Return the [X, Y] coordinate for the center point of the cell that contains the specified text.  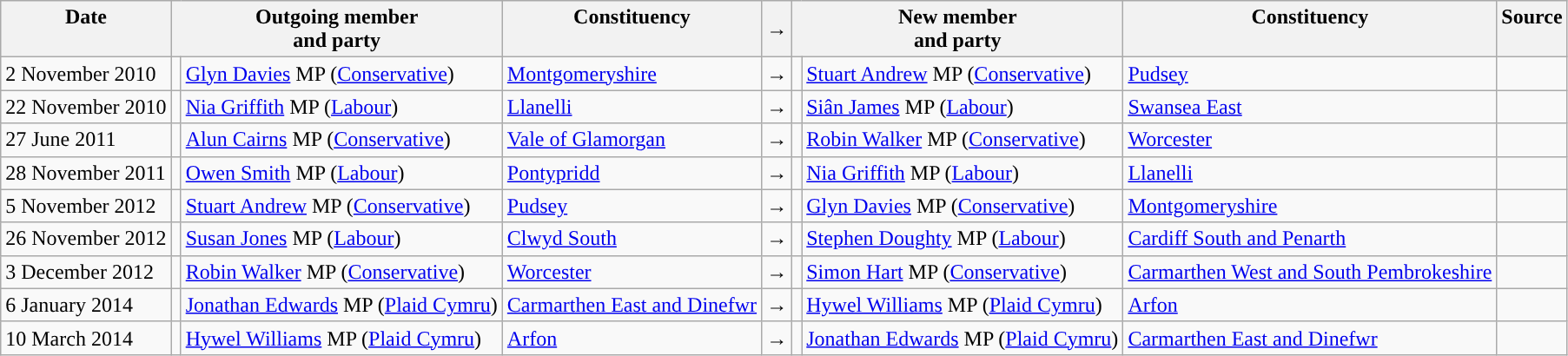
Cardiff South and Penarth [1310, 239]
Pontypridd [632, 173]
26 November 2012 [86, 239]
Siân James MP (Labour) [963, 107]
Source [1532, 30]
22 November 2010 [86, 107]
Carmarthen West and South Pembrokeshire [1310, 272]
Outgoing memberand party [337, 30]
Susan Jones MP (Labour) [341, 239]
Owen Smith MP (Labour) [341, 173]
Clwyd South [632, 239]
Simon Hart MP (Conservative) [963, 272]
Stephen Doughty MP (Labour) [963, 239]
5 November 2012 [86, 206]
Swansea East [1310, 107]
28 November 2011 [86, 173]
6 January 2014 [86, 305]
New memberand party [957, 30]
Vale of Glamorgan [632, 140]
3 December 2012 [86, 272]
Date [86, 30]
Alun Cairns MP (Conservative) [341, 140]
27 June 2011 [86, 140]
2 November 2010 [86, 74]
10 March 2014 [86, 338]
